For the text-containing cell, return its midpoint in [X, Y] coordinate format. 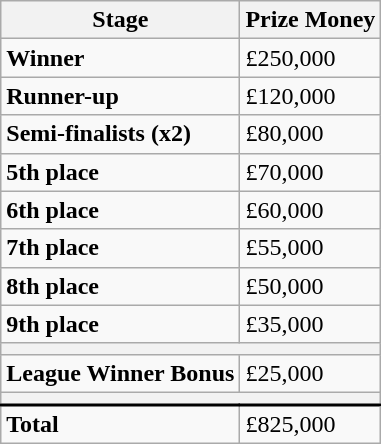
Winner [120, 58]
£120,000 [310, 96]
6th place [120, 210]
£70,000 [310, 172]
Prize Money [310, 20]
£35,000 [310, 324]
£50,000 [310, 286]
£25,000 [310, 373]
£80,000 [310, 134]
7th place [120, 248]
Total [120, 424]
League Winner Bonus [120, 373]
Stage [120, 20]
Runner-up [120, 96]
£825,000 [310, 424]
£55,000 [310, 248]
5th place [120, 172]
8th place [120, 286]
£250,000 [310, 58]
£60,000 [310, 210]
9th place [120, 324]
Semi-finalists (x2) [120, 134]
